Output the (X, Y) coordinate of the center of the cell containing the given text.  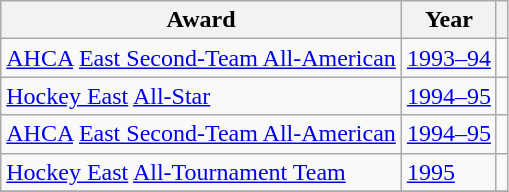
1993–94 (448, 58)
Year (448, 20)
Hockey East All-Tournament Team (202, 172)
Hockey East All-Star (202, 96)
Award (202, 20)
1995 (448, 172)
